Detect which cell encompasses the target text, then output its (x, y) center coordinate. 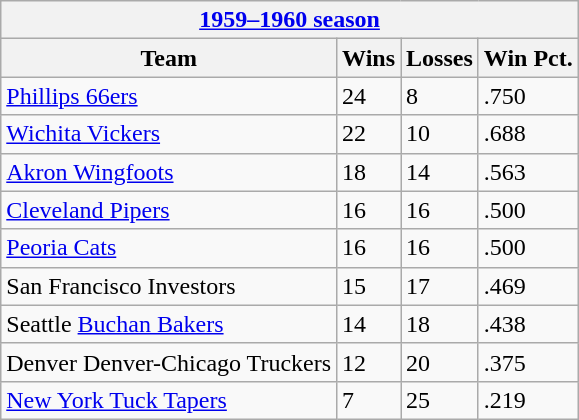
1959–1960 season (290, 20)
Seattle Buchan Bakers (169, 324)
New York Tuck Tapers (169, 400)
10 (440, 134)
.688 (528, 134)
Denver Denver-Chicago Truckers (169, 362)
.375 (528, 362)
Wichita Vickers (169, 134)
.469 (528, 286)
Losses (440, 58)
Team (169, 58)
.750 (528, 96)
7 (369, 400)
San Francisco Investors (169, 286)
.219 (528, 400)
Peoria Cats (169, 248)
Phillips 66ers (169, 96)
20 (440, 362)
22 (369, 134)
Cleveland Pipers (169, 210)
15 (369, 286)
Wins (369, 58)
24 (369, 96)
25 (440, 400)
.563 (528, 172)
Akron Wingfoots (169, 172)
.438 (528, 324)
8 (440, 96)
12 (369, 362)
17 (440, 286)
Win Pct. (528, 58)
